Locate the cell with the specified text and output its (X, Y) center coordinate. 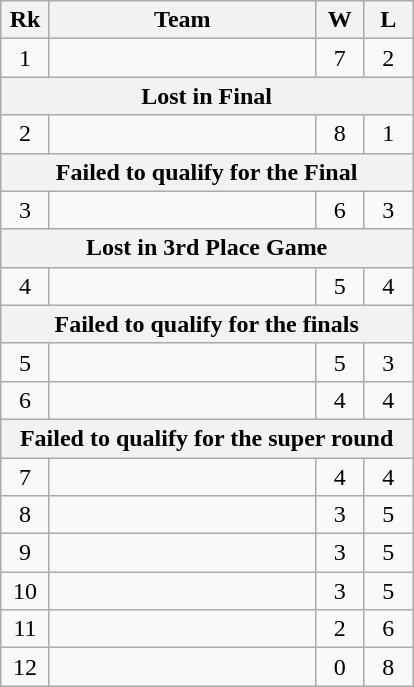
L (388, 20)
Failed to qualify for the Final (207, 172)
0 (340, 667)
Failed to qualify for the finals (207, 324)
W (340, 20)
Rk (26, 20)
Team (182, 20)
Lost in 3rd Place Game (207, 248)
Lost in Final (207, 96)
Failed to qualify for the super round (207, 438)
11 (26, 629)
10 (26, 591)
12 (26, 667)
9 (26, 553)
